Identify which cell holds the provided text, then report its (X, Y) central coordinate. 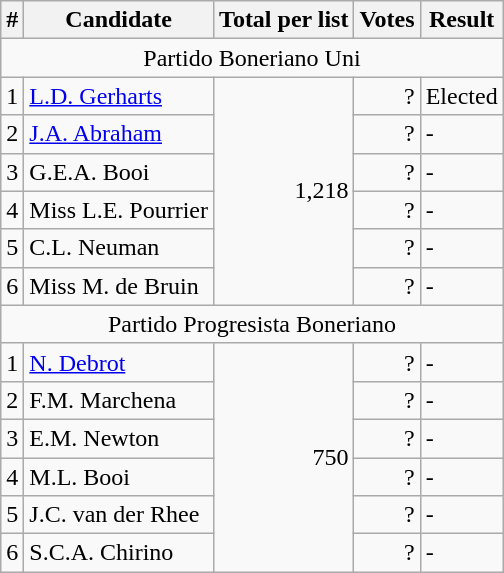
J.C. van der Rhee (119, 515)
G.E.A. Booi (119, 172)
750 (284, 457)
Elected (462, 96)
F.M. Marchena (119, 400)
Miss L.E. Pourrier (119, 210)
S.C.A. Chirino (119, 553)
# (12, 20)
Miss M. de Bruin (119, 286)
Partido Boneriano Uni (252, 58)
Total per list (284, 20)
1,218 (284, 191)
Votes (387, 20)
E.M. Newton (119, 438)
M.L. Booi (119, 477)
Partido Progresista Boneriano (252, 324)
L.D. Gerharts (119, 96)
Result (462, 20)
J.A. Abraham (119, 134)
N. Debrot (119, 362)
C.L. Neuman (119, 248)
Candidate (119, 20)
